Search for the cell housing the specified text and yield its (X, Y) center coordinate. 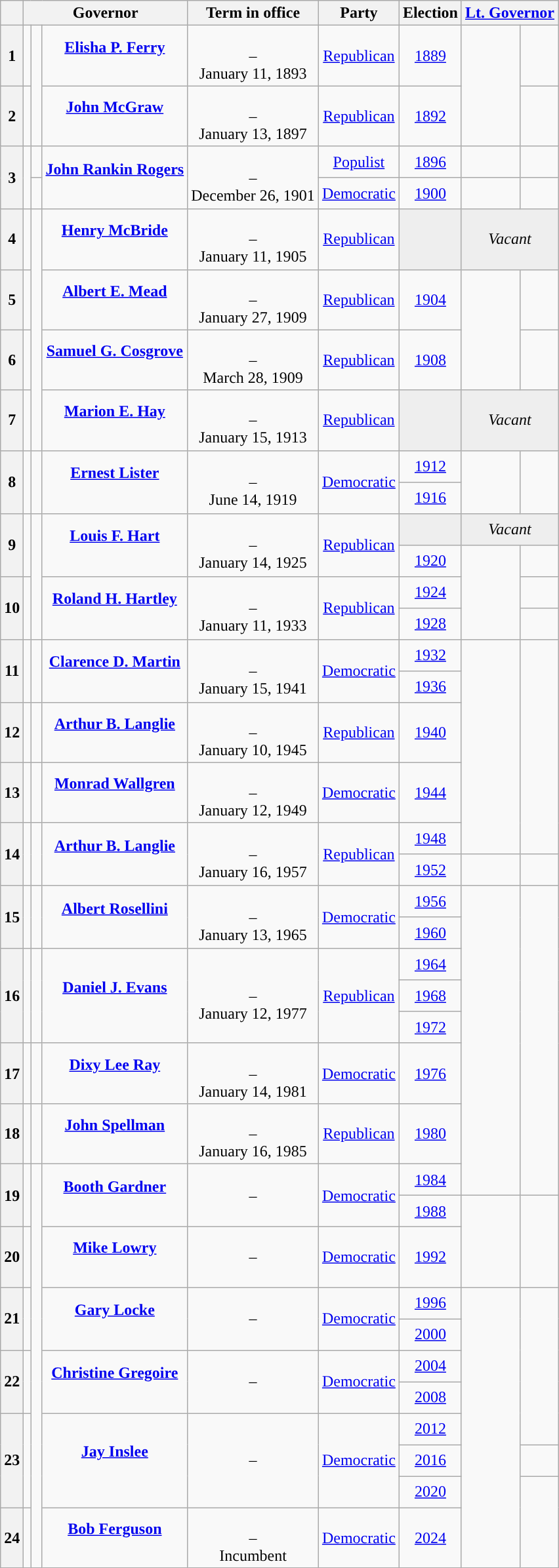
–January 15, 1941 (253, 671)
7 (12, 420)
1956 (430, 901)
–January 11, 1933 (253, 608)
–January 12, 1949 (253, 793)
1 (12, 56)
1889 (430, 56)
Gary Locke (115, 1319)
1944 (430, 793)
Dixy Lee Ray (115, 1073)
–June 14, 1919 (253, 482)
24 (12, 1538)
Marion E. Hay (115, 420)
Elisha P. Ferry (115, 56)
2000 (430, 1335)
3 (12, 178)
15 (12, 917)
1984 (430, 1179)
Henry McBride (115, 239)
Samuel G. Cosgrove (115, 360)
1936 (430, 686)
Term in office (253, 13)
–January 13, 1965 (253, 917)
–January 10, 1945 (253, 732)
4 (12, 239)
2012 (430, 1429)
19 (12, 1195)
–March 28, 1909 (253, 360)
1952 (430, 870)
Roland H. Hartley (115, 608)
1988 (430, 1211)
12 (12, 732)
11 (12, 671)
–Incumbent (253, 1538)
1992 (430, 1257)
–January 11, 1905 (253, 239)
9 (12, 545)
–January 16, 1985 (253, 1133)
Party (358, 13)
2020 (430, 1492)
1940 (430, 732)
1896 (430, 162)
–January 16, 1957 (253, 854)
8 (12, 482)
Christine Gregoire (115, 1382)
1976 (430, 1073)
–January 27, 1909 (253, 300)
–January 13, 1897 (253, 116)
1972 (430, 1027)
John Rankin Rogers (115, 178)
2024 (430, 1538)
1924 (430, 592)
1912 (430, 466)
5 (12, 300)
22 (12, 1382)
1964 (430, 964)
Bob Ferguson (115, 1538)
Clarence D. Martin (115, 671)
Albert Rosellini (115, 917)
2 (12, 116)
Mike Lowry (115, 1257)
1968 (430, 996)
10 (12, 608)
23 (12, 1460)
16 (12, 996)
–December 26, 1901 (253, 178)
1916 (430, 498)
1996 (430, 1303)
Monrad Wallgren (115, 793)
Ernest Lister (115, 482)
2008 (430, 1398)
2016 (430, 1460)
21 (12, 1319)
John McGraw (115, 116)
20 (12, 1257)
–January 14, 1981 (253, 1073)
1928 (430, 623)
1904 (430, 300)
1980 (430, 1133)
Populist (358, 162)
1932 (430, 655)
18 (12, 1133)
–January 15, 1913 (253, 420)
17 (12, 1073)
6 (12, 360)
1948 (430, 838)
Louis F. Hart (115, 545)
1892 (430, 116)
1920 (430, 560)
Daniel J. Evans (115, 996)
1908 (430, 360)
1960 (430, 933)
Election (430, 13)
Governor (106, 13)
–January 12, 1977 (253, 996)
1900 (430, 193)
Jay Inslee (115, 1460)
2004 (430, 1366)
Lt. Governor (509, 13)
14 (12, 854)
John Spellman (115, 1133)
–January 11, 1893 (253, 56)
13 (12, 793)
Albert E. Mead (115, 300)
–January 14, 1925 (253, 545)
Booth Gardner (115, 1195)
